Provide the [x, y] coordinate of the cell's center where the given text is located.  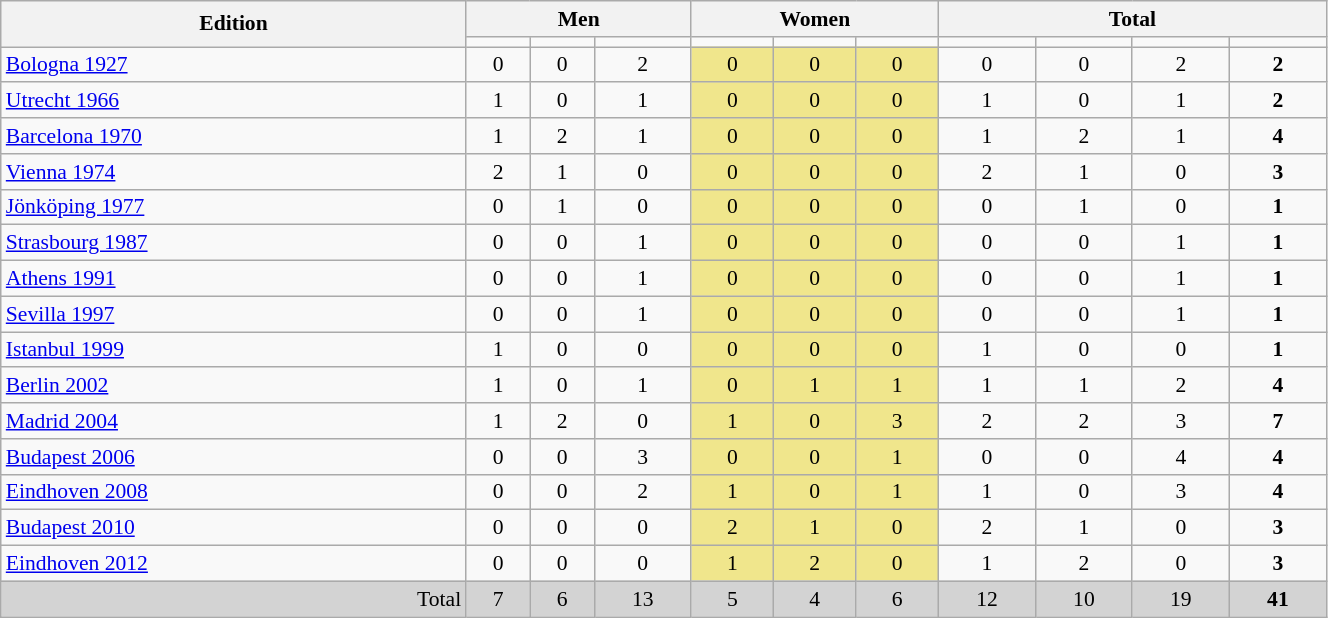
12 [986, 599]
Madrid 2004 [234, 421]
Budapest 2010 [234, 528]
41 [1278, 599]
Jönköping 1977 [234, 207]
10 [1084, 599]
Strasbourg 1987 [234, 243]
Sevilla 1997 [234, 314]
Berlin 2002 [234, 386]
Vienna 1974 [234, 172]
5 [732, 599]
Edition [234, 24]
Eindhoven 2012 [234, 564]
19 [1180, 599]
Utrecht 1966 [234, 101]
Budapest 2006 [234, 457]
Eindhoven 2008 [234, 492]
Barcelona 1970 [234, 136]
Istanbul 1999 [234, 350]
Athens 1991 [234, 279]
Bologna 1927 [234, 65]
Men [578, 19]
13 [642, 599]
Women [814, 19]
